Output the [x, y] coordinate of the center of the cell containing the given text.  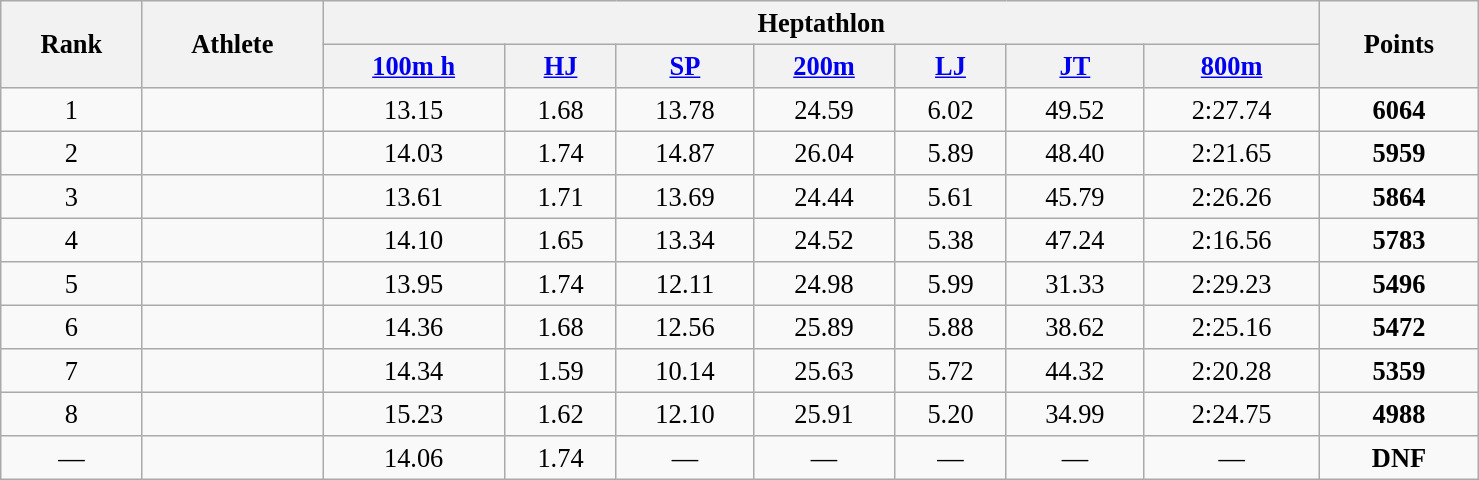
12.11 [684, 284]
13.78 [684, 109]
24.44 [824, 197]
JT [1074, 66]
1.59 [561, 371]
2:29.23 [1231, 284]
1.62 [561, 414]
13.34 [684, 240]
2:20.28 [1231, 371]
5.61 [951, 197]
DNF [1399, 458]
200m [824, 66]
25.91 [824, 414]
31.33 [1074, 284]
2 [72, 153]
1 [72, 109]
1.65 [561, 240]
14.36 [414, 327]
5783 [1399, 240]
Athlete [232, 44]
2:27.74 [1231, 109]
LJ [951, 66]
6.02 [951, 109]
3 [72, 197]
34.99 [1074, 414]
10.14 [684, 371]
2:21.65 [1231, 153]
100m h [414, 66]
13.69 [684, 197]
2:25.16 [1231, 327]
HJ [561, 66]
12.56 [684, 327]
2:16.56 [1231, 240]
13.61 [414, 197]
47.24 [1074, 240]
Points [1399, 44]
5359 [1399, 371]
5 [72, 284]
25.63 [824, 371]
12.10 [684, 414]
14.10 [414, 240]
25.89 [824, 327]
800m [1231, 66]
49.52 [1074, 109]
24.98 [824, 284]
1.71 [561, 197]
5.88 [951, 327]
2:24.75 [1231, 414]
45.79 [1074, 197]
44.32 [1074, 371]
Heptathlon [822, 22]
14.06 [414, 458]
6 [72, 327]
4 [72, 240]
SP [684, 66]
5864 [1399, 197]
2:26.26 [1231, 197]
6064 [1399, 109]
Rank [72, 44]
5.20 [951, 414]
5.99 [951, 284]
5.72 [951, 371]
5.89 [951, 153]
8 [72, 414]
13.15 [414, 109]
15.23 [414, 414]
38.62 [1074, 327]
14.03 [414, 153]
5.38 [951, 240]
26.04 [824, 153]
5496 [1399, 284]
14.87 [684, 153]
24.52 [824, 240]
13.95 [414, 284]
24.59 [824, 109]
48.40 [1074, 153]
7 [72, 371]
14.34 [414, 371]
5959 [1399, 153]
4988 [1399, 414]
5472 [1399, 327]
